Find where the given text appears and provide that cell's center as [X, Y] coordinate. 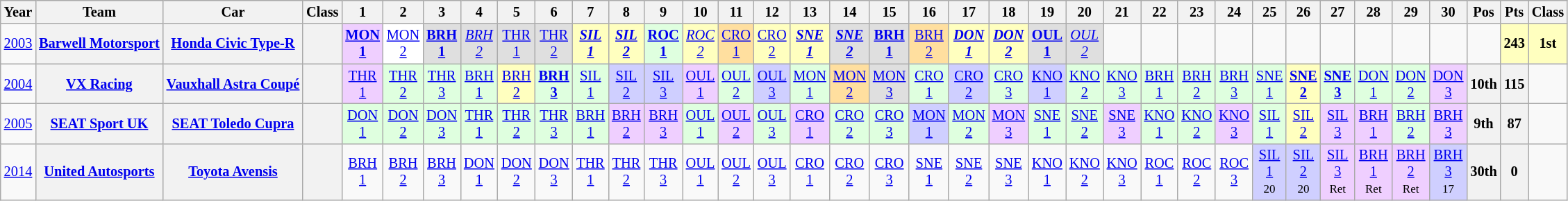
1 [362, 12]
9 [664, 12]
30th [1483, 172]
United Autosports [99, 172]
2003 [18, 44]
BRH2Ret [1411, 172]
115 [1515, 84]
5 [517, 12]
26 [1303, 12]
243 [1515, 44]
28 [1374, 12]
BRH317 [1449, 172]
24 [1234, 12]
ROC3 [1234, 172]
30 [1449, 12]
25 [1269, 12]
VX Racing [99, 84]
Honda Civic Type-R [233, 44]
29 [1411, 12]
2 [403, 12]
1st [1548, 44]
Barwell Motorsport [99, 44]
22 [1160, 12]
Year [18, 12]
7 [591, 12]
Pts [1515, 12]
SIL120 [1269, 172]
2014 [18, 172]
4 [479, 12]
SIL3Ret [1337, 172]
2005 [18, 123]
17 [968, 12]
Vauxhall Astra Coupé [233, 84]
13 [810, 12]
18 [1008, 12]
19 [1047, 12]
87 [1515, 123]
16 [929, 12]
27 [1337, 12]
10 [701, 12]
BRH1Ret [1374, 172]
21 [1122, 12]
Car [233, 12]
20 [1085, 12]
2004 [18, 84]
8 [626, 12]
SIL220 [1303, 172]
SEAT Sport UK [99, 123]
12 [772, 12]
14 [850, 12]
10th [1483, 84]
9th [1483, 123]
Pos [1483, 12]
SEAT Toledo Cupra [233, 123]
3 [442, 12]
6 [554, 12]
Toyota Avensis [233, 172]
Team [99, 12]
23 [1196, 12]
15 [889, 12]
11 [736, 12]
0 [1515, 172]
